From the cell containing the given text, extract its center point as [x, y] coordinate. 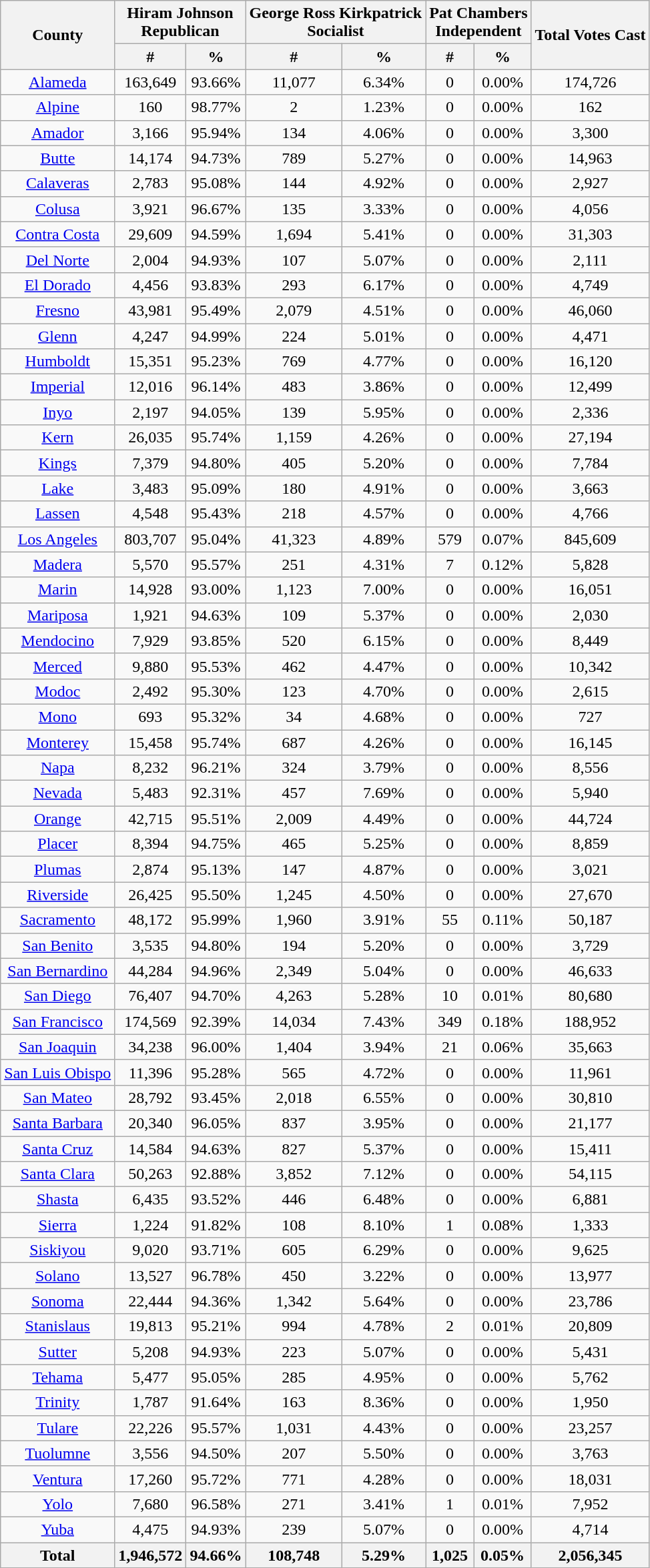
3.22% [384, 1276]
162 [590, 107]
160 [151, 107]
14,584 [151, 1148]
2,927 [590, 183]
Los Angeles [57, 539]
Sutter [57, 1352]
5,477 [151, 1377]
8,859 [590, 844]
94.50% [216, 1453]
Modoc [57, 691]
3,166 [151, 133]
Glenn [57, 336]
108 [294, 1225]
5.41% [384, 234]
42,715 [151, 819]
20,809 [590, 1326]
11,961 [590, 1072]
8,394 [151, 844]
7,680 [151, 1504]
92.39% [216, 1022]
1,342 [294, 1301]
43,981 [151, 310]
1.23% [384, 107]
4.49% [384, 819]
4.91% [384, 488]
251 [294, 564]
San Bernardino [57, 971]
95.09% [216, 488]
34,238 [151, 1047]
14,963 [590, 158]
483 [294, 387]
565 [294, 1072]
2,197 [151, 412]
4,548 [151, 514]
21 [450, 1047]
95.99% [216, 920]
San Benito [57, 945]
Tuolumne [57, 1453]
147 [294, 869]
14,034 [294, 1022]
4.72% [384, 1072]
Madera [57, 564]
769 [294, 362]
457 [294, 793]
224 [294, 336]
Santa Barbara [57, 1123]
7,784 [590, 463]
5.50% [384, 1453]
10 [450, 996]
46,633 [590, 971]
4,766 [590, 514]
Contra Costa [57, 234]
4.78% [384, 1326]
55 [450, 920]
108,748 [294, 1555]
93.00% [216, 590]
5.04% [384, 971]
94.66% [216, 1555]
27,194 [590, 438]
Monterey [57, 743]
95.43% [216, 514]
12,016 [151, 387]
6.34% [384, 82]
91.64% [216, 1403]
5.25% [384, 844]
16,051 [590, 590]
5,431 [590, 1352]
8,232 [151, 768]
5,940 [590, 793]
207 [294, 1453]
1,159 [294, 438]
4.70% [384, 691]
194 [294, 945]
6,435 [151, 1200]
10,342 [590, 666]
Alpine [57, 107]
163 [294, 1403]
2,009 [294, 819]
21,177 [590, 1123]
95.21% [216, 1326]
579 [450, 539]
Placer [57, 844]
Solano [57, 1276]
28,792 [151, 1098]
837 [294, 1123]
Siskiyou [57, 1250]
324 [294, 768]
4.47% [384, 666]
446 [294, 1200]
3,556 [151, 1453]
96.58% [216, 1504]
96.00% [216, 1047]
44,284 [151, 971]
22,444 [151, 1301]
2,874 [151, 869]
George Ross KirkpatrickSocialist [336, 23]
Tulare [57, 1428]
3,852 [294, 1174]
44,724 [590, 819]
8.10% [384, 1225]
16,120 [590, 362]
1,025 [450, 1555]
18,031 [590, 1479]
2,492 [151, 691]
5,208 [151, 1352]
1,031 [294, 1428]
2,056,345 [590, 1555]
8.36% [384, 1403]
6.55% [384, 1098]
93.52% [216, 1200]
180 [294, 488]
4.95% [384, 1377]
San Diego [57, 996]
Butte [57, 158]
34 [294, 717]
9,880 [151, 666]
5,570 [151, 564]
Napa [57, 768]
1,333 [590, 1225]
5.27% [384, 158]
7,379 [151, 463]
Imperial [57, 387]
1,960 [294, 920]
95.23% [216, 362]
94.73% [216, 158]
3,729 [590, 945]
95.53% [216, 666]
46,060 [590, 310]
3.94% [384, 1047]
5.95% [384, 412]
4.43% [384, 1428]
11,396 [151, 1072]
Fresno [57, 310]
Colusa [57, 209]
Mono [57, 717]
19,813 [151, 1326]
94.96% [216, 971]
Trinity [57, 1403]
1,921 [151, 615]
2,018 [294, 1098]
54,115 [590, 1174]
13,977 [590, 1276]
3,483 [151, 488]
139 [294, 412]
7 [450, 564]
2,349 [294, 971]
271 [294, 1504]
994 [294, 1326]
520 [294, 641]
95.13% [216, 869]
3.79% [384, 768]
95.08% [216, 183]
0.12% [503, 564]
6.29% [384, 1250]
9,625 [590, 1250]
Sacramento [57, 920]
Alameda [57, 82]
93.71% [216, 1250]
Kings [57, 463]
8,556 [590, 768]
218 [294, 514]
1,224 [151, 1225]
789 [294, 158]
4.87% [384, 869]
48,172 [151, 920]
1,950 [590, 1403]
94.70% [216, 996]
2,030 [590, 615]
6.48% [384, 1200]
4.92% [384, 183]
4.06% [384, 133]
450 [294, 1276]
93.85% [216, 641]
95.50% [216, 895]
2,783 [151, 183]
Amador [57, 133]
4.77% [384, 362]
Merced [57, 666]
Riverside [57, 895]
4.89% [384, 539]
20,340 [151, 1123]
Mariposa [57, 615]
95.32% [216, 717]
5,828 [590, 564]
3.86% [384, 387]
7,929 [151, 641]
4.68% [384, 717]
134 [294, 133]
Calaveras [57, 183]
Sierra [57, 1225]
4,475 [151, 1529]
50,187 [590, 920]
5.29% [384, 1555]
5,483 [151, 793]
14,928 [151, 590]
6.15% [384, 641]
4,263 [294, 996]
3,300 [590, 133]
144 [294, 183]
96.21% [216, 768]
Pat ChambersIndependent [478, 23]
135 [294, 209]
Santa Clara [57, 1174]
687 [294, 743]
123 [294, 691]
96.78% [216, 1276]
96.67% [216, 209]
Lassen [57, 514]
2,111 [590, 260]
3.33% [384, 209]
14,174 [151, 158]
Lake [57, 488]
174,726 [590, 82]
Total Votes Cast [590, 35]
3,663 [590, 488]
98.77% [216, 107]
7,952 [590, 1504]
2,336 [590, 412]
5.01% [384, 336]
94.36% [216, 1301]
405 [294, 463]
El Dorado [57, 285]
3,921 [151, 209]
2,004 [151, 260]
27,670 [590, 895]
95.05% [216, 1377]
845,609 [590, 539]
91.82% [216, 1225]
76,407 [151, 996]
0.07% [503, 539]
0.18% [503, 1022]
92.88% [216, 1174]
Humboldt [57, 362]
465 [294, 844]
727 [590, 717]
96.05% [216, 1123]
San Luis Obispo [57, 1072]
4,456 [151, 285]
9,020 [151, 1250]
4,749 [590, 285]
San Mateo [57, 1098]
605 [294, 1250]
4,247 [151, 336]
163,649 [151, 82]
16,145 [590, 743]
26,035 [151, 438]
Marin [57, 590]
94.99% [216, 336]
0.06% [503, 1047]
15,351 [151, 362]
23,786 [590, 1301]
Hiram JohnsonRepublican [180, 23]
Yolo [57, 1504]
4,056 [590, 209]
31,303 [590, 234]
3.95% [384, 1123]
293 [294, 285]
Yuba [57, 1529]
1,123 [294, 590]
93.83% [216, 285]
95.94% [216, 133]
80,680 [590, 996]
92.31% [216, 793]
Orange [57, 819]
95.04% [216, 539]
26,425 [151, 895]
3,535 [151, 945]
50,263 [151, 1174]
Inyo [57, 412]
95.72% [216, 1479]
93.66% [216, 82]
13,527 [151, 1276]
3,021 [590, 869]
4.57% [384, 514]
5,762 [590, 1377]
35,663 [590, 1047]
96.14% [216, 387]
109 [294, 615]
Sonoma [57, 1301]
Shasta [57, 1200]
5.28% [384, 996]
349 [450, 1022]
95.30% [216, 691]
93.45% [216, 1098]
Ventura [57, 1479]
693 [151, 717]
462 [294, 666]
Santa Cruz [57, 1148]
County [57, 35]
Mendocino [57, 641]
Total [57, 1555]
2,615 [590, 691]
Del Norte [57, 260]
11,077 [294, 82]
0.05% [503, 1555]
3.41% [384, 1504]
223 [294, 1352]
6,881 [590, 1200]
3.91% [384, 920]
4.28% [384, 1479]
Tehama [57, 1377]
7.00% [384, 590]
8,449 [590, 641]
803,707 [151, 539]
Stanislaus [57, 1326]
4.51% [384, 310]
23,257 [590, 1428]
7.12% [384, 1174]
1,245 [294, 895]
2,079 [294, 310]
95.51% [216, 819]
29,609 [151, 234]
95.49% [216, 310]
17,260 [151, 1479]
41,323 [294, 539]
6.17% [384, 285]
1,694 [294, 234]
239 [294, 1529]
94.59% [216, 234]
771 [294, 1479]
0.08% [503, 1225]
12,499 [590, 387]
15,411 [590, 1148]
188,952 [590, 1022]
Nevada [57, 793]
107 [294, 260]
827 [294, 1148]
1,787 [151, 1403]
174,569 [151, 1022]
Kern [57, 438]
7.69% [384, 793]
4.50% [384, 895]
285 [294, 1377]
30,810 [590, 1098]
7.43% [384, 1022]
1,946,572 [151, 1555]
5.64% [384, 1301]
Plumas [57, 869]
4.31% [384, 564]
San Francisco [57, 1022]
95.28% [216, 1072]
15,458 [151, 743]
94.05% [216, 412]
San Joaquin [57, 1047]
22,226 [151, 1428]
4,471 [590, 336]
4,714 [590, 1529]
3,763 [590, 1453]
94.75% [216, 844]
0.11% [503, 920]
1,404 [294, 1047]
